Capture the cell that displays the provided text and extract its (x, y) central coordinate. 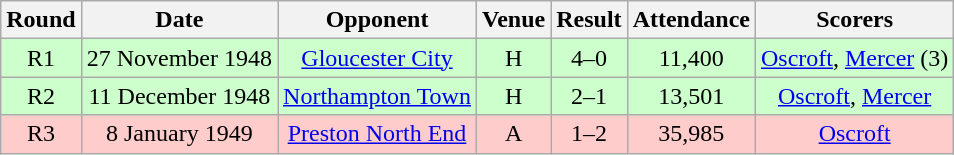
Round (41, 20)
35,985 (691, 134)
Result (589, 20)
4–0 (589, 58)
R1 (41, 58)
A (513, 134)
11,400 (691, 58)
11 December 1948 (179, 96)
Oscroft, Mercer (3) (854, 58)
8 January 1949 (179, 134)
Date (179, 20)
Oscroft, Mercer (854, 96)
R2 (41, 96)
Gloucester City (378, 58)
Attendance (691, 20)
Preston North End (378, 134)
Opponent (378, 20)
Northampton Town (378, 96)
Scorers (854, 20)
1–2 (589, 134)
Venue (513, 20)
27 November 1948 (179, 58)
Oscroft (854, 134)
R3 (41, 134)
2–1 (589, 96)
13,501 (691, 96)
